Capture the cell that displays the provided text and extract its [x, y] central coordinate. 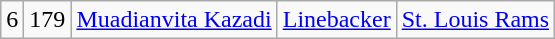
Linebacker [336, 20]
6 [12, 20]
179 [48, 20]
St. Louis Rams [475, 20]
Muadianvita Kazadi [174, 20]
